Determine the (x, y) coordinate at the center of the cell enclosing the given text.  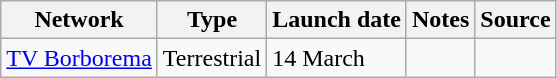
Source (516, 20)
14 March (337, 58)
TV Borborema (80, 58)
Terrestrial (212, 58)
Notes (440, 20)
Type (212, 20)
Network (80, 20)
Launch date (337, 20)
